Detect which cell encompasses the target text, then output its (x, y) center coordinate. 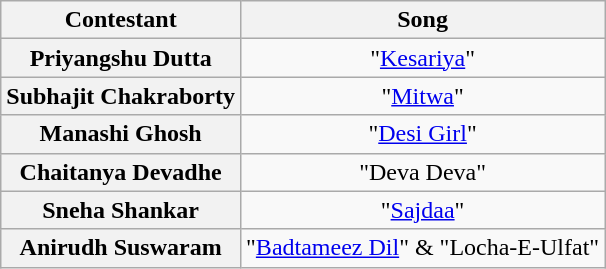
Song (423, 20)
Anirudh Suswaram (121, 248)
"Desi Girl" (423, 134)
Chaitanya Devadhe (121, 172)
"Sajdaa" (423, 210)
Sneha Shankar (121, 210)
"Mitwa" (423, 96)
Contestant (121, 20)
Priyangshu Dutta (121, 58)
Manashi Ghosh (121, 134)
"Badtameez Dil" & "Locha-E-Ulfat" (423, 248)
Subhajit Chakraborty (121, 96)
"Deva Deva" (423, 172)
"Kesariya" (423, 58)
